Extract the (x, y) coordinate from the center of the cell holding the provided text.  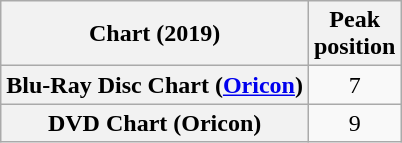
DVD Chart (Oricon) (155, 123)
Peak position (354, 34)
7 (354, 85)
Chart (2019) (155, 34)
9 (354, 123)
Blu-Ray Disc Chart (Oricon) (155, 85)
